Capture the cell that displays the provided text and extract its (x, y) central coordinate. 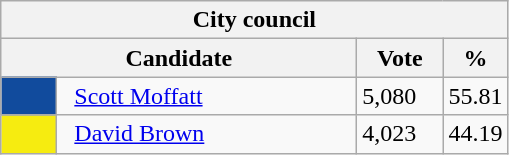
55.81 (476, 96)
City council (254, 20)
% (476, 58)
4,023 (400, 134)
Scott Moffatt (207, 96)
David Brown (207, 134)
44.19 (476, 134)
5,080 (400, 96)
Vote (400, 58)
Candidate (179, 58)
